Find where the given text appears and provide that cell's center as [x, y] coordinate. 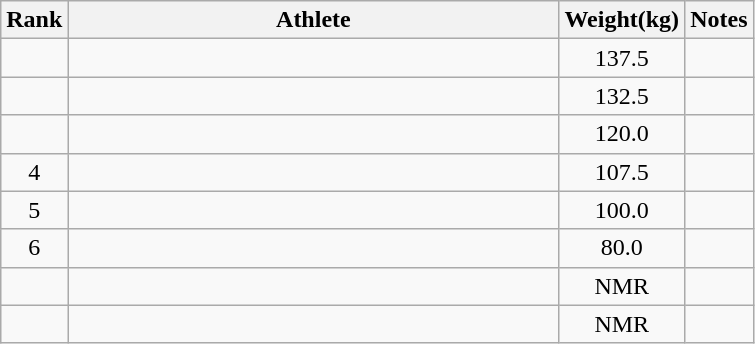
80.0 [622, 248]
120.0 [622, 134]
Notes [719, 20]
6 [34, 248]
Weight(kg) [622, 20]
5 [34, 210]
132.5 [622, 96]
100.0 [622, 210]
107.5 [622, 172]
Rank [34, 20]
137.5 [622, 58]
4 [34, 172]
Athlete [314, 20]
